Provide the (X, Y) coordinate of the cell's center where the given text is located.  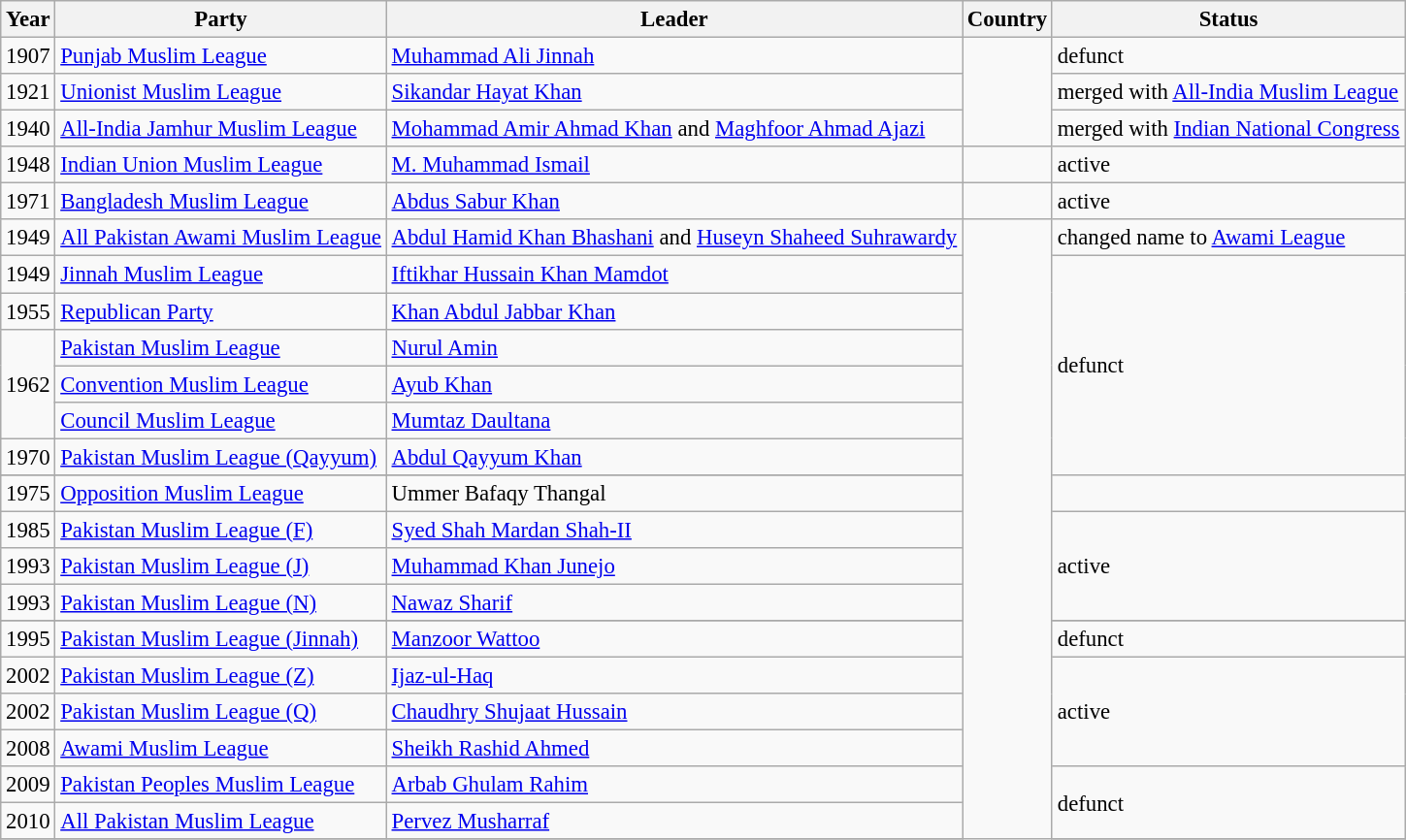
2010 (28, 822)
Country (1007, 19)
Pakistan Muslim League (N) (221, 602)
Syed Shah Mardan Shah-II (673, 530)
Pervez Musharraf (673, 822)
All-India Jamhur Muslim League (221, 129)
Convention Muslim League (221, 384)
Sheikh Rashid Ahmed (673, 749)
Status (1228, 19)
1948 (28, 165)
All Pakistan Awami Muslim League (221, 238)
1907 (28, 56)
Pakistan Muslim League (Jinnah) (221, 639)
Opposition Muslim League (221, 494)
1975 (28, 494)
1921 (28, 92)
merged with All-India Muslim League (1228, 92)
merged with Indian National Congress (1228, 129)
Year (28, 19)
1985 (28, 530)
Council Muslim League (221, 420)
1940 (28, 129)
Iftikhar Hussain Khan Mamdot (673, 275)
Punjab Muslim League (221, 56)
1971 (28, 202)
All Pakistan Muslim League (221, 822)
Chaudhry Shujaat Hussain (673, 712)
Ayub Khan (673, 384)
Bangladesh Muslim League (221, 202)
Mohammad Amir Ahmad Khan and Maghfoor Ahmad Ajazi (673, 129)
Ijaz-ul-Haq (673, 676)
Muhammad Ali Jinnah (673, 56)
Abdul Qayyum Khan (673, 457)
Jinnah Muslim League (221, 275)
Muhammad Khan Junejo (673, 566)
Nurul Amin (673, 347)
Arbab Ghulam Rahim (673, 785)
2009 (28, 785)
Sikandar Hayat Khan (673, 92)
2008 (28, 749)
Pakistan Muslim League (Z) (221, 676)
Pakistan Muslim League (J) (221, 566)
Nawaz Sharif (673, 602)
1995 (28, 639)
Party (221, 19)
Abdul Hamid Khan Bhashani and Huseyn Shaheed Suhrawardy (673, 238)
Awami Muslim League (221, 749)
1962 (28, 384)
1970 (28, 457)
Republican Party (221, 311)
Manzoor Wattoo (673, 639)
Pakistan Muslim League (F) (221, 530)
Indian Union Muslim League (221, 165)
Unionist Muslim League (221, 92)
M. Muhammad Ismail (673, 165)
1955 (28, 311)
Pakistan Muslim League (Q) (221, 712)
Ummer Bafaqy Thangal (673, 494)
Pakistan Muslim League (Qayyum) (221, 457)
Pakistan Muslim League (221, 347)
Pakistan Peoples Muslim League (221, 785)
Khan Abdul Jabbar Khan (673, 311)
changed name to Awami League (1228, 238)
Abdus Sabur Khan (673, 202)
Leader (673, 19)
Mumtaz Daultana (673, 420)
